Locate the cell with the specified text and output its (X, Y) center coordinate. 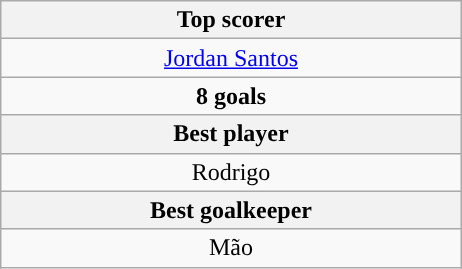
8 goals (230, 96)
Jordan Santos (230, 58)
Top scorer (230, 20)
Best goalkeeper (230, 210)
Mão (230, 248)
Rodrigo (230, 172)
Best player (230, 134)
